Locate the cell with the specified text and output its [x, y] center coordinate. 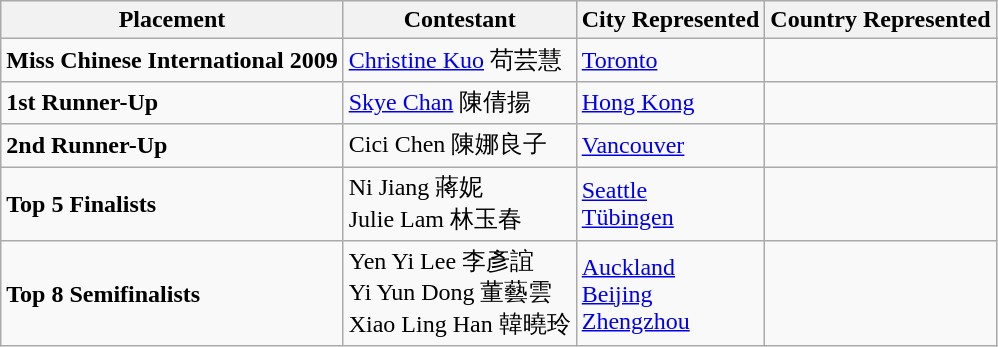
Hong Kong [670, 102]
Top 8 Semifinalists [172, 294]
1st Runner-Up [172, 102]
2nd Runner-Up [172, 146]
Cici Chen 陳娜良子 [460, 146]
SeattleTübingen [670, 203]
Placement [172, 20]
Toronto [670, 60]
City Represented [670, 20]
Ni Jiang 蔣妮Julie Lam 林玉春 [460, 203]
Country Represented [880, 20]
Contestant [460, 20]
Miss Chinese International 2009 [172, 60]
Yen Yi Lee 李彥誼Yi Yun Dong 董藝雲Xiao Ling Han 韓曉玲 [460, 294]
Top 5 Finalists [172, 203]
Skye Chan 陳倩揚 [460, 102]
Vancouver [670, 146]
AucklandBeijingZhengzhou [670, 294]
Christine Kuo 苟芸慧 [460, 60]
